Capture the cell that displays the provided text and extract its [X, Y] central coordinate. 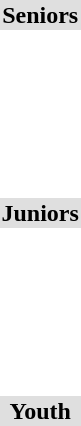
Seniors [40, 15]
Youth [40, 411]
Juniors [40, 213]
